Determine the [X, Y] coordinate at the center of the cell enclosing the given text.  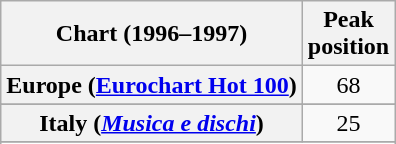
68 [348, 85]
Peakposition [348, 34]
Chart (1996–1997) [152, 34]
Europe (Eurochart Hot 100) [152, 85]
25 [348, 123]
Italy (Musica e dischi) [152, 123]
